Identify which cell holds the provided text, then report its (x, y) central coordinate. 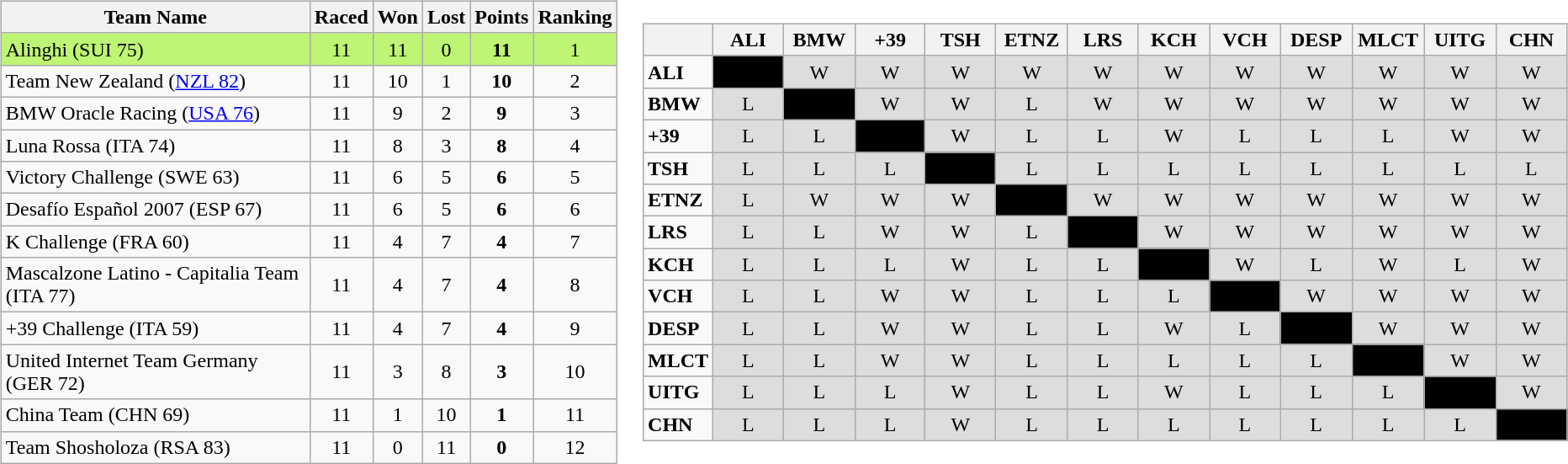
Team Name (155, 17)
United Internet Team Germany (GER 72) (155, 372)
Raced (342, 17)
Luna Rossa (ITA 74) (155, 146)
Team New Zealand (NZL 82) (155, 81)
K Challenge (FRA 60) (155, 242)
+39 Challenge (ITA 59) (155, 328)
Won (397, 17)
Mascalzone Latino - Capitalia Team (ITA 77) (155, 285)
BMW Oracle Racing (USA 76) (155, 113)
Points (501, 17)
12 (575, 447)
Desafío Español 2007 (ESP 67) (155, 210)
Lost (446, 17)
China Team (CHN 69) (155, 415)
Alinghi (SUI 75) (155, 49)
Ranking (575, 17)
Team Shosholoza (RSA 83) (155, 447)
Victory Challenge (SWE 63) (155, 178)
